Search for the cell housing the specified text and yield its (x, y) center coordinate. 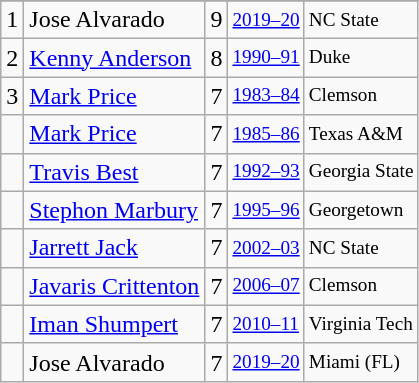
Virginia Tech (361, 324)
Jarrett Jack (114, 248)
Kenny Anderson (114, 58)
Stephon Marbury (114, 210)
1995–96 (266, 210)
1992–93 (266, 172)
8 (216, 58)
2 (12, 58)
1985–86 (266, 134)
Texas A&M (361, 134)
1 (12, 20)
2006–07 (266, 286)
9 (216, 20)
Iman Shumpert (114, 324)
Javaris Crittenton (114, 286)
Travis Best (114, 172)
2010–11 (266, 324)
Duke (361, 58)
Georgetown (361, 210)
Miami (FL) (361, 362)
2002–03 (266, 248)
Georgia State (361, 172)
1983–84 (266, 96)
1990–91 (266, 58)
3 (12, 96)
